Scan for the cell matching the given text and deliver its (x, y) coordinate at center. 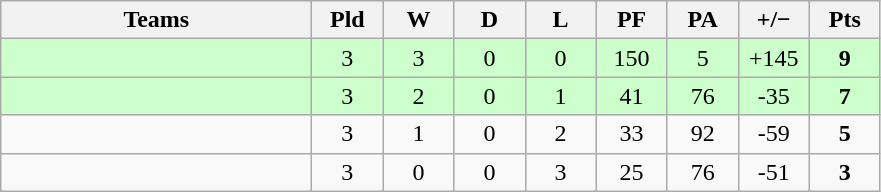
92 (702, 134)
-35 (774, 96)
25 (632, 172)
Pts (844, 20)
Teams (156, 20)
D (490, 20)
+/− (774, 20)
Pld (348, 20)
9 (844, 58)
7 (844, 96)
33 (632, 134)
L (560, 20)
PF (632, 20)
150 (632, 58)
+145 (774, 58)
PA (702, 20)
-51 (774, 172)
-59 (774, 134)
41 (632, 96)
W (418, 20)
